Scan for the cell matching the given text and deliver its [X, Y] coordinate at center. 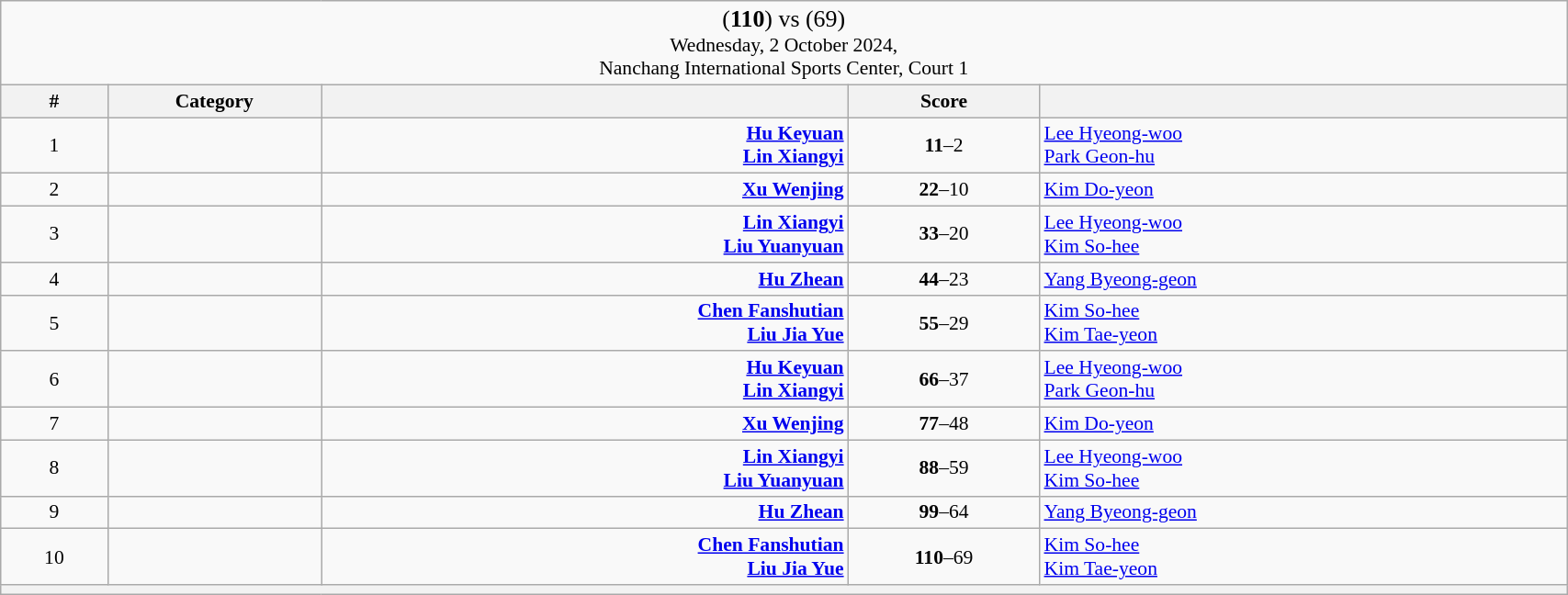
33–20 [944, 235]
(110) vs (69)Wednesday, 2 October 2024, Nanchang International Sports Center, Court 1 [784, 42]
2 [54, 190]
5 [54, 323]
110–69 [944, 556]
88–59 [944, 468]
44–23 [944, 279]
99–64 [944, 512]
11–2 [944, 145]
22–10 [944, 190]
Category [215, 101]
55–29 [944, 323]
4 [54, 279]
7 [54, 424]
66–37 [944, 380]
10 [54, 556]
9 [54, 512]
Score [944, 101]
1 [54, 145]
6 [54, 380]
77–48 [944, 424]
3 [54, 235]
# [54, 101]
8 [54, 468]
